Output the (X, Y) coordinate of the center of the cell containing the given text.  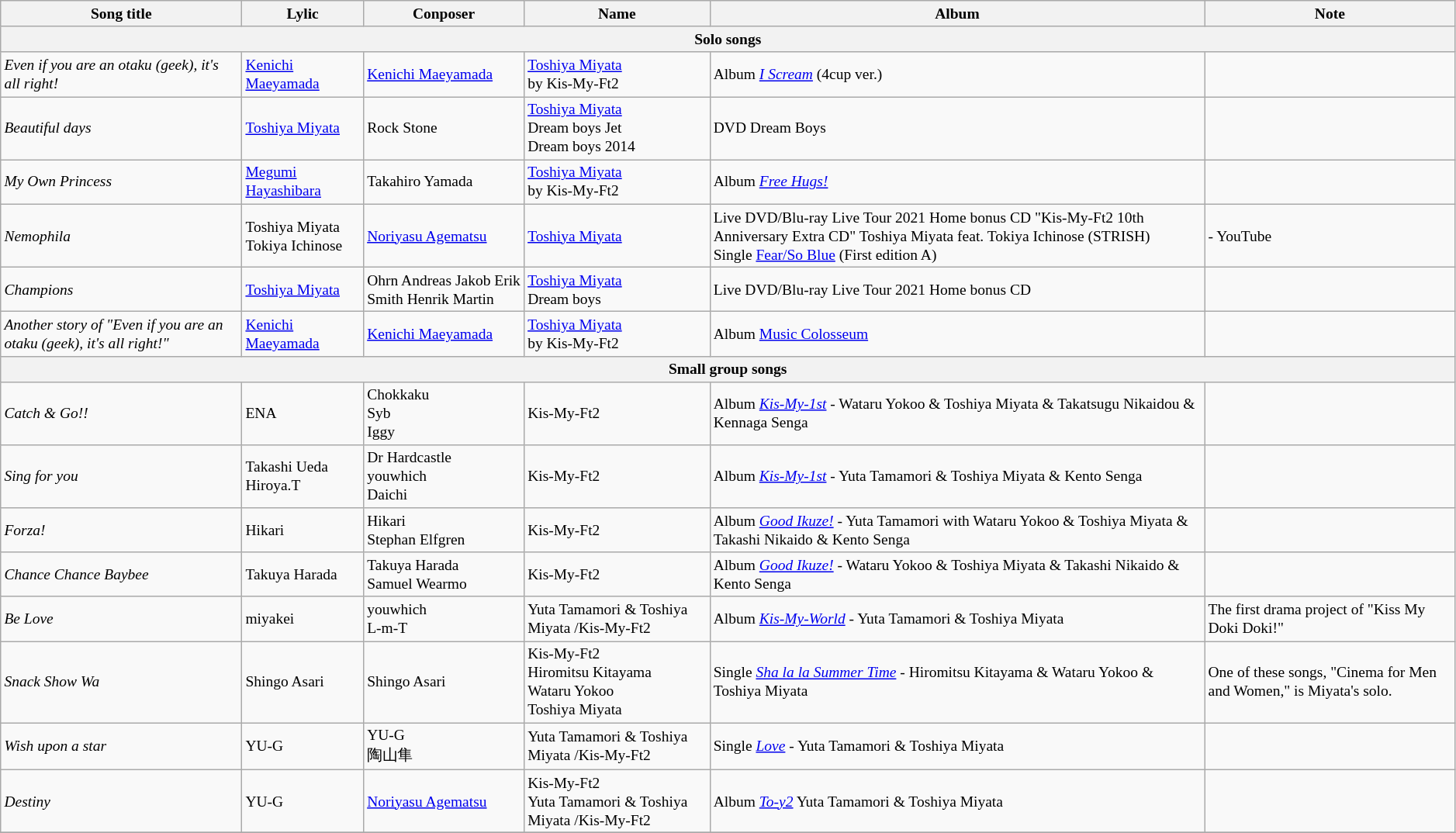
YU-G陶山隼 (444, 746)
Hikari (303, 531)
Chance Chance Baybee (121, 574)
Toshiya MiyataDream boys (617, 289)
Takuya Harada (303, 574)
Wish upon a star (121, 746)
Takashi UedaHiroya.T (303, 476)
Kis-My-Ft2Yuta Tamamori & Toshiya Miyata /Kis-My-Ft2 (617, 800)
Live DVD/Blu-ray Live Tour 2021 Home bonus CD (957, 289)
Catch & Go!! (121, 413)
Rock Stone (444, 129)
Ohrn Andreas Jakob ErikSmith Henrik Martin (444, 289)
Destiny (121, 800)
Toshiya MiyataTokiya Ichinose (303, 236)
Song title (121, 14)
Be Love (121, 619)
Takahiro Yamada (444, 181)
youwhichL-m-T (444, 619)
Even if you are an otaku (geek), it's all right! (121, 74)
Nemophila (121, 236)
The first drama project of "Kiss My Doki Doki!" (1330, 619)
Solo songs (728, 39)
Album To-y2 Yuta Tamamori & Toshiya Miyata (957, 800)
Album Kis-My-1st - Yuta Tamamori & Toshiya Miyata & Kento Senga (957, 476)
Kis-My-Ft2Hiromitsu KitayamaWataru YokooToshiya Miyata (617, 683)
Album Kis-My-1st - Wataru Yokoo & Toshiya Miyata & Takatsugu Nikaidou & Kennaga Senga (957, 413)
Name (617, 14)
Album Good Ikuze! - Wataru Yokoo & Toshiya Miyata & Takashi Nikaido & Kento Senga (957, 574)
Conposer (444, 14)
Single Sha la la Summer Time - Hiromitsu Kitayama & Wataru Yokoo & Toshiya Miyata (957, 683)
Album Good Ikuze! - Yuta Tamamori with Wataru Yokoo & Toshiya Miyata & Takashi Nikaido & Kento Senga (957, 531)
HikariStephan Elfgren (444, 531)
Dr HardcastleyouwhichDaichi (444, 476)
Beautiful days (121, 129)
Small group songs (728, 369)
Album Kis-My-World - Yuta Tamamori & Toshiya Miyata (957, 619)
Takuya HaradaSamuel Wearmo (444, 574)
Champions (121, 289)
One of these songs, "Cinema for Men and Women," is Miyata's solo. (1330, 683)
Sing for you (121, 476)
Snack Show Wa (121, 683)
Album Free Hugs! (957, 181)
- YouTube (1330, 236)
Toshiya MiyataDream boys JetDream boys 2014 (617, 129)
miyakei (303, 619)
ENA (303, 413)
Megumi Hayashibara (303, 181)
Album (957, 14)
Another story of "Even if you are an otaku (geek), it's all right!" (121, 334)
Forza! (121, 531)
Lylic (303, 14)
DVD Dream Boys (957, 129)
My Own Princess (121, 181)
ChokkakuSybIggy (444, 413)
Album I Scream (4cup ver.) (957, 74)
Single Love - Yuta Tamamori & Toshiya Miyata (957, 746)
Note (1330, 14)
Album Music Colosseum (957, 334)
